Locate the cell with the specified text and output its [X, Y] center coordinate. 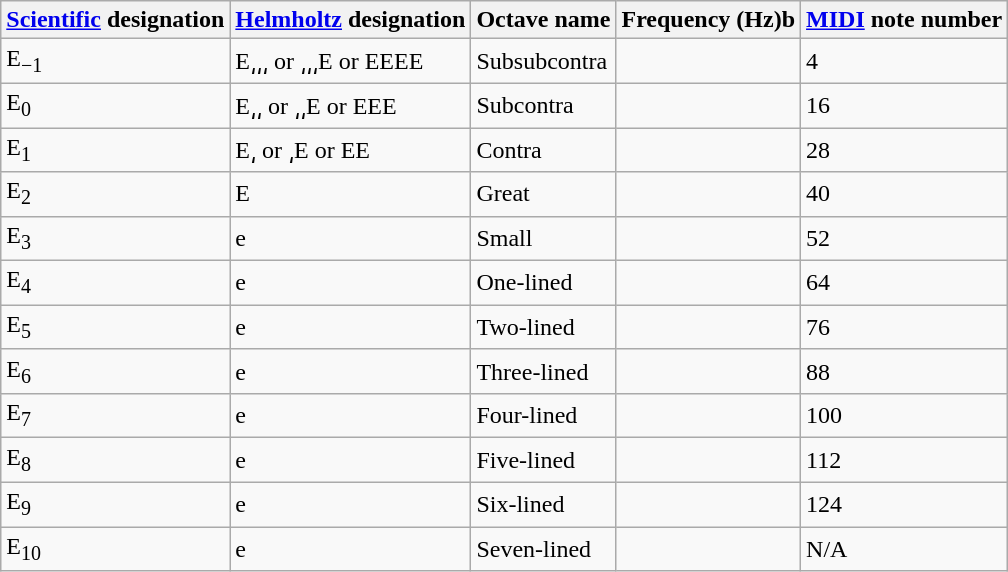
Two-lined [544, 327]
64 [904, 283]
Five-lined [544, 460]
Great [544, 194]
E10 [116, 549]
E4 [116, 283]
52 [904, 238]
MIDI note number [904, 20]
E͵͵͵ or ͵͵͵E or EEEE [350, 61]
40 [904, 194]
112 [904, 460]
E5 [116, 327]
16 [904, 105]
Contra [544, 150]
E2 [116, 194]
88 [904, 371]
Subcontra [544, 105]
28 [904, 150]
E1 [116, 150]
Helmholtz designation [350, 20]
E0 [116, 105]
Frequency (Hz)b [708, 20]
E−1 [116, 61]
Small [544, 238]
E͵ or ͵E or EE [350, 150]
E6 [116, 371]
E3 [116, 238]
E8 [116, 460]
4 [904, 61]
124 [904, 504]
Four-lined [544, 416]
Octave name [544, 20]
N/A [904, 549]
Six-lined [544, 504]
Three-lined [544, 371]
Subsubcontra [544, 61]
E [350, 194]
E7 [116, 416]
E͵͵ or ͵͵E or EEE [350, 105]
One-lined [544, 283]
100 [904, 416]
Scientific designation [116, 20]
Seven-lined [544, 549]
76 [904, 327]
E9 [116, 504]
